Identify which cell holds the provided text, then report its (X, Y) central coordinate. 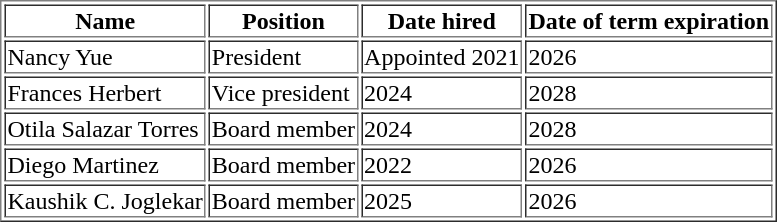
Frances Herbert (104, 92)
Kaushik C. Joglekar (104, 200)
Date hired (442, 20)
Nancy Yue (104, 56)
2022 (442, 164)
Position (284, 20)
Date of term expiration (648, 20)
Vice president (284, 92)
2025 (442, 200)
Name (104, 20)
Diego Martinez (104, 164)
Appointed 2021 (442, 56)
Otila Salazar Torres (104, 128)
President (284, 56)
